Pinpoint the cell where the given text exists, returning its [x, y] midpoint coordinate. 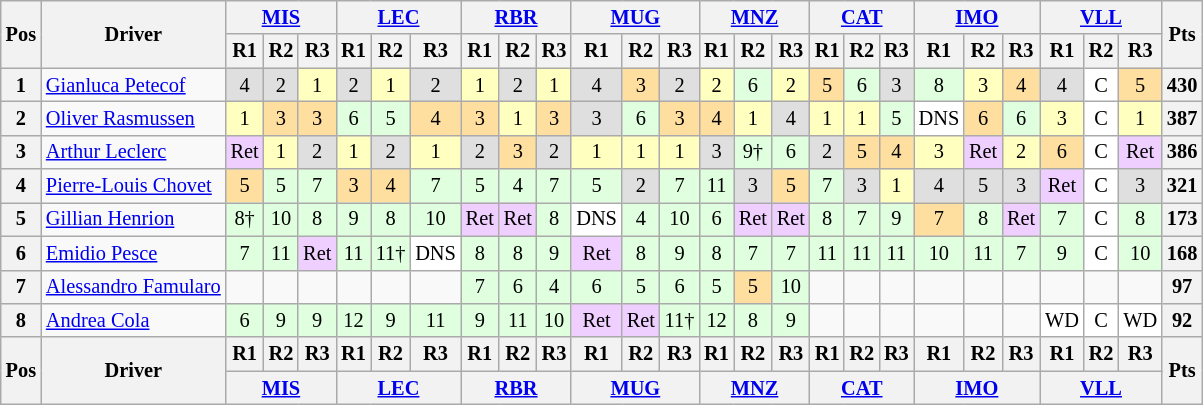
430 [1182, 85]
168 [1182, 253]
97 [1182, 287]
92 [1182, 320]
Arthur Leclerc [134, 152]
9† [753, 152]
386 [1182, 152]
Alessandro Famularo [134, 287]
Emidio Pesce [134, 253]
Gianluca Petecof [134, 85]
Andrea Cola [134, 320]
173 [1182, 219]
Pierre-Louis Chovet [134, 186]
321 [1182, 186]
387 [1182, 118]
8† [245, 219]
Gillian Henrion [134, 219]
Oliver Rasmussen [134, 118]
